Identify which cell holds the provided text, then report its (X, Y) central coordinate. 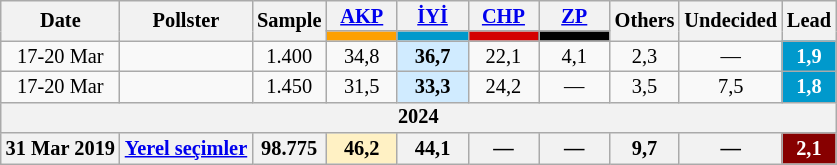
33,3 (432, 86)
7,5 (730, 86)
44,1 (432, 148)
Date (60, 20)
34,8 (362, 56)
1,8 (809, 86)
2,3 (645, 56)
36,7 (432, 56)
2,1 (809, 148)
31,5 (362, 86)
22,1 (504, 56)
98.775 (289, 148)
46,2 (362, 148)
2024 (418, 118)
9,7 (645, 148)
3,5 (645, 86)
1,9 (809, 56)
Sample (289, 20)
Undecided (730, 20)
AKP (362, 16)
24,2 (504, 86)
1.400 (289, 56)
4,1 (574, 56)
Pollster (186, 20)
Others (645, 20)
Lead (809, 20)
CHP (504, 16)
31 Mar 2019 (60, 148)
İYİ (432, 16)
1.450 (289, 86)
Yerel seçimler (186, 148)
ZP (574, 16)
